Output the [x, y] coordinate of the center of the cell containing the given text.  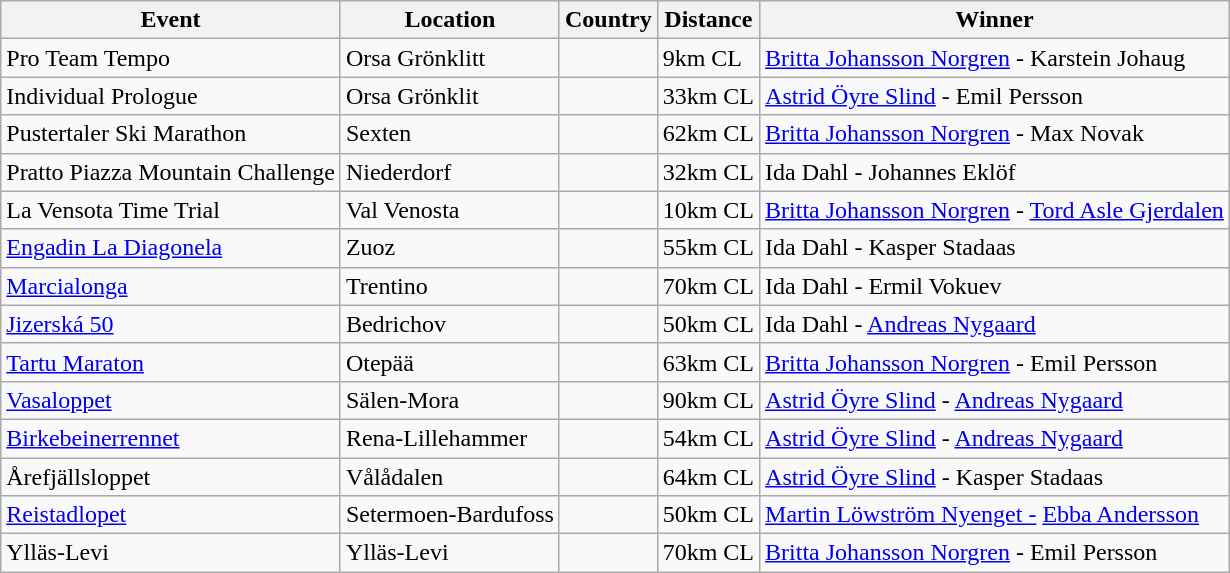
Individual Prologue [171, 96]
Marcialonga [171, 286]
Martin Löwström Nyenget - Ebba Andersson [995, 515]
Britta Johansson Norgren - Tord Asle Gjerdalen [995, 210]
Ida Dahl - Ermil Vokuev [995, 286]
Rena-Lillehammer [450, 438]
Vålådalen [450, 477]
La Vensota Time Trial [171, 210]
Reistadlopet [171, 515]
Ida Dahl - Andreas Nygaard [995, 324]
Britta Johansson Norgren - Karstein Johaug [995, 58]
Bedrichov [450, 324]
Pustertaler Ski Marathon [171, 134]
63km CL [708, 362]
Astrid Öyre Slind - Emil Persson [995, 96]
Ida Dahl - Kasper Stadaas [995, 248]
Årefjällsloppet [171, 477]
Winner [995, 20]
90km CL [708, 400]
Event [171, 20]
10km CL [708, 210]
Sälen-Mora [450, 400]
Engadin La Diagonela [171, 248]
Pro Team Tempo [171, 58]
Otepää [450, 362]
62km CL [708, 134]
33km CL [708, 96]
Britta Johansson Norgren - Max Novak [995, 134]
Tartu Maraton [171, 362]
Val Venosta [450, 210]
Birkebeinerrennet [171, 438]
55km CL [708, 248]
Trentino [450, 286]
Location [450, 20]
Orsa Grönklitt [450, 58]
Pratto Piazza Mountain Challenge [171, 172]
Jizerská 50 [171, 324]
64km CL [708, 477]
Distance [708, 20]
Setermoen-Bardufoss [450, 515]
Orsa Grönklit [450, 96]
Astrid Öyre Slind - Kasper Stadaas [995, 477]
54km CL [708, 438]
Vasaloppet [171, 400]
Country [608, 20]
32km CL [708, 172]
9km CL [708, 58]
Niederdorf [450, 172]
Ida Dahl - Johannes Eklöf [995, 172]
Sexten [450, 134]
Zuoz [450, 248]
